Search for the cell housing the specified text and yield its (X, Y) center coordinate. 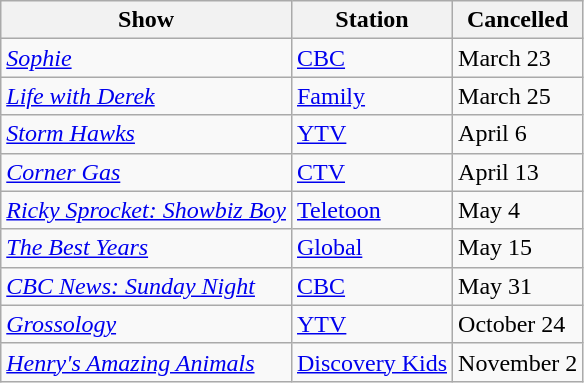
Global (372, 248)
Discovery Kids (372, 362)
May 15 (518, 248)
Sophie (146, 58)
Life with Derek (146, 96)
November 2 (518, 362)
March 25 (518, 96)
Family (372, 96)
Henry's Amazing Animals (146, 362)
Teletoon (372, 210)
May 31 (518, 286)
Show (146, 20)
CBC News: Sunday Night (146, 286)
CTV (372, 172)
April 13 (518, 172)
Storm Hawks (146, 134)
March 23 (518, 58)
Grossology (146, 324)
Cancelled (518, 20)
May 4 (518, 210)
Corner Gas (146, 172)
Ricky Sprocket: Showbiz Boy (146, 210)
Station (372, 20)
The Best Years (146, 248)
April 6 (518, 134)
October 24 (518, 324)
